Provide the [X, Y] coordinate of the cell's center where the given text is located.  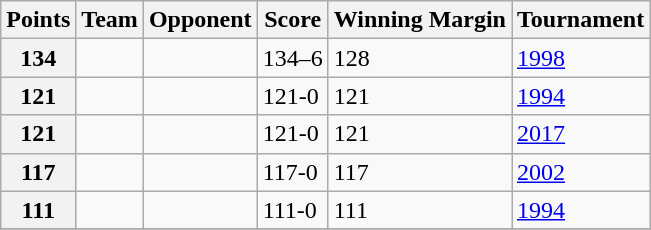
134 [38, 58]
Score [292, 20]
Points [38, 20]
Winning Margin [420, 20]
2017 [581, 134]
117-0 [292, 172]
128 [420, 58]
134–6 [292, 58]
Tournament [581, 20]
Opponent [200, 20]
2002 [581, 172]
1998 [581, 58]
111-0 [292, 210]
Team [110, 20]
